Output the [x, y] coordinate of the center of the cell containing the given text.  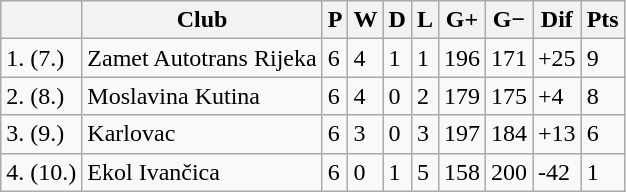
G− [508, 20]
2. (8.) [42, 96]
G+ [462, 20]
4. (10.) [42, 172]
171 [508, 58]
5 [424, 172]
L [424, 20]
175 [508, 96]
3. (9.) [42, 134]
Ekol Ivančica [202, 172]
Zamet Autotrans Rijeka [202, 58]
D [397, 20]
+25 [558, 58]
9 [602, 58]
Club [202, 20]
1. (7.) [42, 58]
-42 [558, 172]
Moslavina Kutina [202, 96]
W [366, 20]
P [335, 20]
179 [462, 96]
2 [424, 96]
Karlovac [202, 134]
+4 [558, 96]
+13 [558, 134]
158 [462, 172]
197 [462, 134]
8 [602, 96]
196 [462, 58]
184 [508, 134]
Dif [558, 20]
200 [508, 172]
Pts [602, 20]
